For the text-containing cell, return its midpoint in [x, y] coordinate format. 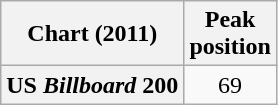
US Billboard 200 [92, 85]
Peakposition [230, 34]
69 [230, 85]
Chart (2011) [92, 34]
